Locate the cell with the specified text and output its [x, y] center coordinate. 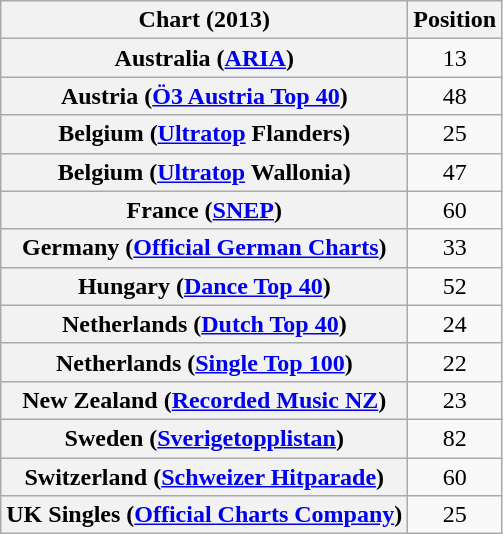
52 [455, 286]
Netherlands (Single Top 100) [204, 362]
Germany (Official German Charts) [204, 248]
22 [455, 362]
Chart (2013) [204, 20]
82 [455, 438]
Switzerland (Schweizer Hitparade) [204, 477]
Australia (ARIA) [204, 58]
Austria (Ö3 Austria Top 40) [204, 96]
France (SNEP) [204, 210]
Sweden (Sverigetopplistan) [204, 438]
Hungary (Dance Top 40) [204, 286]
48 [455, 96]
33 [455, 248]
New Zealand (Recorded Music NZ) [204, 400]
47 [455, 172]
Belgium (Ultratop Wallonia) [204, 172]
23 [455, 400]
Position [455, 20]
Netherlands (Dutch Top 40) [204, 324]
Belgium (Ultratop Flanders) [204, 134]
13 [455, 58]
UK Singles (Official Charts Company) [204, 515]
24 [455, 324]
